Return the (x, y) coordinate for the center point of the cell that contains the specified text.  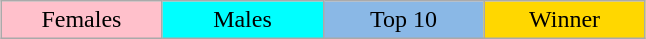
Males (242, 20)
Top 10 (404, 20)
Females (82, 20)
Winner (564, 20)
